Return (x, y) of the center of cell containing provided text 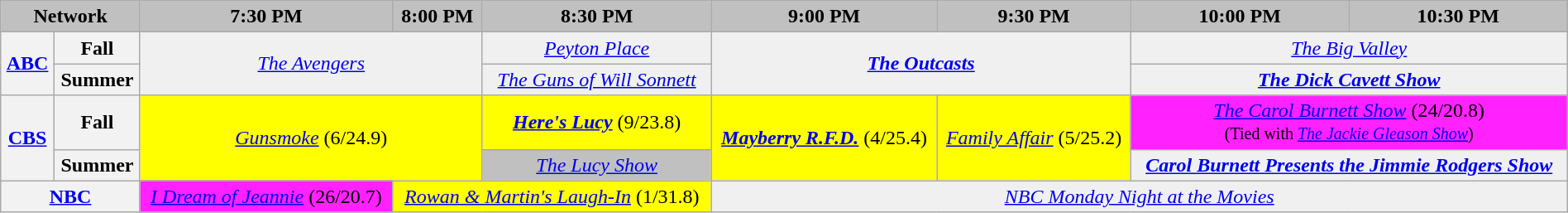
NBC (71, 196)
10:00 PM (1240, 17)
The Carol Burnett Show (24/20.8)(Tied with The Jackie Gleason Show) (1349, 123)
The Guns of Will Sonnett (597, 80)
Rowan & Martin's Laugh-In (1/31.8) (552, 196)
The Big Valley (1349, 48)
8:30 PM (597, 17)
The Outcasts (921, 64)
The Lucy Show (597, 165)
9:30 PM (1034, 17)
Peyton Place (597, 48)
Network (71, 17)
7:30 PM (266, 17)
Mayberry R.F.D. (4/25.4) (824, 138)
CBS (28, 138)
Carol Burnett Presents the Jimmie Rodgers Show (1349, 165)
8:00 PM (438, 17)
NBC Monday Night at the Movies (1140, 196)
I Dream of Jeannie (26/20.7) (266, 196)
10:30 PM (1458, 17)
Gunsmoke (6/24.9) (311, 138)
9:00 PM (824, 17)
Family Affair (5/25.2) (1034, 138)
ABC (28, 64)
The Avengers (311, 64)
Here's Lucy (9/23.8) (597, 123)
The Dick Cavett Show (1349, 80)
